For the text-containing cell, return its midpoint in [x, y] coordinate format. 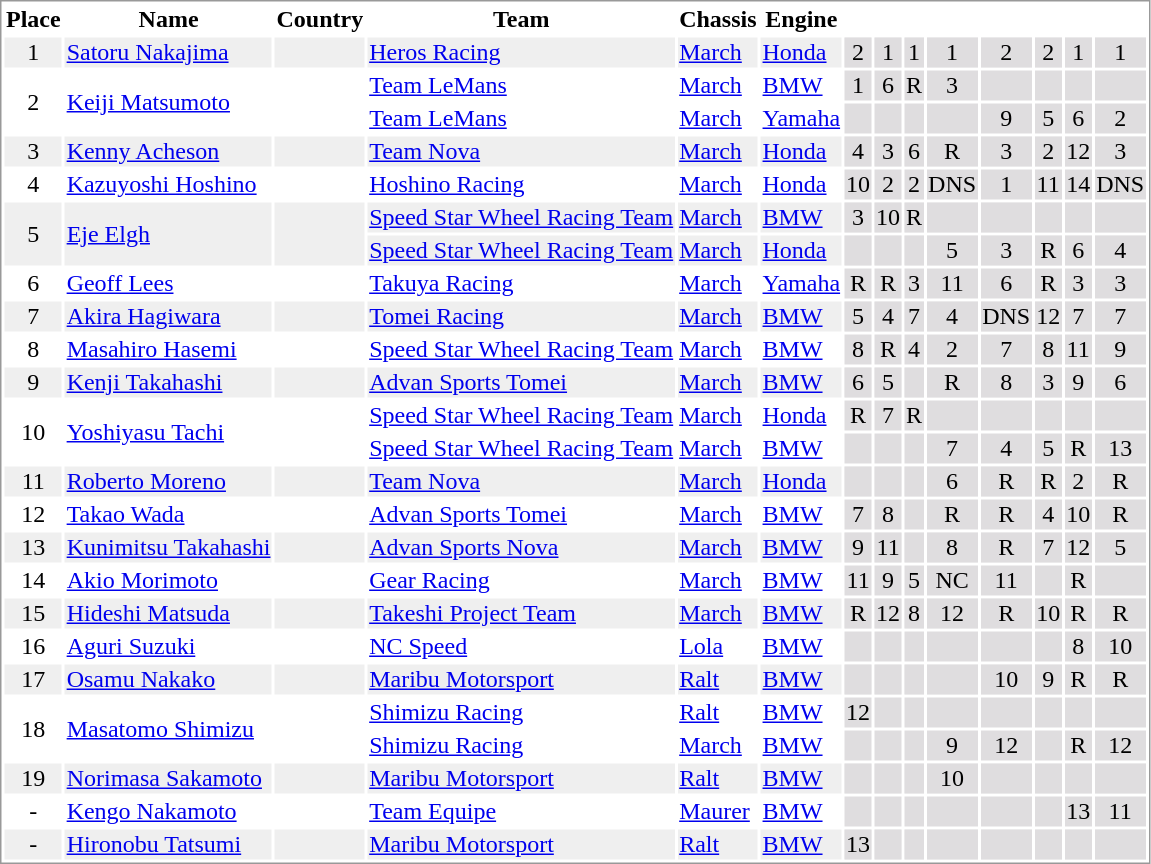
Yoshiyasu Tachi [168, 432]
Keiji Matsumoto [168, 102]
Masatomo Shimizu [168, 730]
Aguri Suzuki [168, 647]
Hideshi Matsuda [168, 613]
16 [33, 647]
Akira Hagiwara [168, 317]
NC Speed [522, 647]
Place [33, 19]
Hoshino Racing [522, 185]
Kengo Nakamoto [168, 811]
Kunimitsu Takahashi [168, 547]
Country [320, 19]
Satoru Nakajima [168, 53]
Engine [802, 19]
Kazuyoshi Hoshino [168, 185]
Eje Elgh [168, 234]
Maurer [718, 811]
Lola [718, 647]
15 [33, 613]
NC [952, 581]
Team Equipe [522, 811]
Gear Racing [522, 581]
Advan Sports Nova [522, 547]
Tomei Racing [522, 317]
Name [168, 19]
Chassis [718, 19]
Team [522, 19]
Akio Morimoto [168, 581]
Masahiro Hasemi [168, 349]
Roberto Moreno [168, 481]
Takuya Racing [522, 283]
Osamu Nakako [168, 679]
19 [33, 779]
Kenny Acheson [168, 151]
18 [33, 730]
Takeshi Project Team [522, 613]
Hironobu Tatsumi [168, 845]
Kenji Takahashi [168, 383]
Geoff Lees [168, 283]
Norimasa Sakamoto [168, 779]
17 [33, 679]
Takao Wada [168, 515]
Heros Racing [522, 53]
